Provide the (x, y) coordinate of the cell's center where the given text is located.  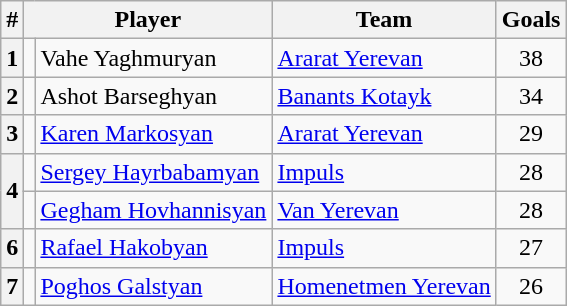
Gegham Hovhannisyan (154, 210)
34 (531, 96)
38 (531, 58)
27 (531, 248)
Poghos Galstyan (154, 286)
Team (384, 20)
26 (531, 286)
Ashot Barseghyan (154, 96)
Player (148, 20)
1 (12, 58)
Karen Markosyan (154, 134)
Van Yerevan (384, 210)
Goals (531, 20)
# (12, 20)
Rafael Hakobyan (154, 248)
Vahe Yaghmuryan (154, 58)
29 (531, 134)
4 (12, 191)
7 (12, 286)
Homenetmen Yerevan (384, 286)
Sergey Hayrbabamyan (154, 172)
Banants Kotayk (384, 96)
3 (12, 134)
6 (12, 248)
2 (12, 96)
